Capture the cell that displays the provided text and extract its [x, y] central coordinate. 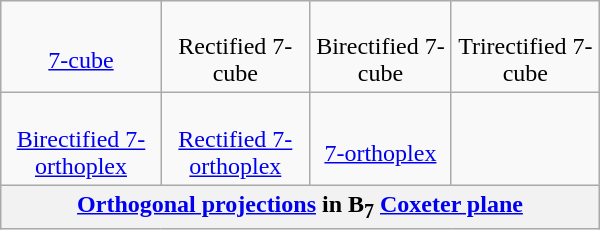
Birectified 7-orthoplex [81, 139]
Trirectified 7-cube [525, 47]
Rectified 7-orthoplex [235, 139]
Orthogonal projections in B7 Coxeter plane [300, 207]
Rectified 7-cube [235, 47]
7-cube [81, 47]
7-orthoplex [380, 139]
Birectified 7-cube [380, 47]
